Output the [X, Y] coordinate of the center of the cell containing the given text.  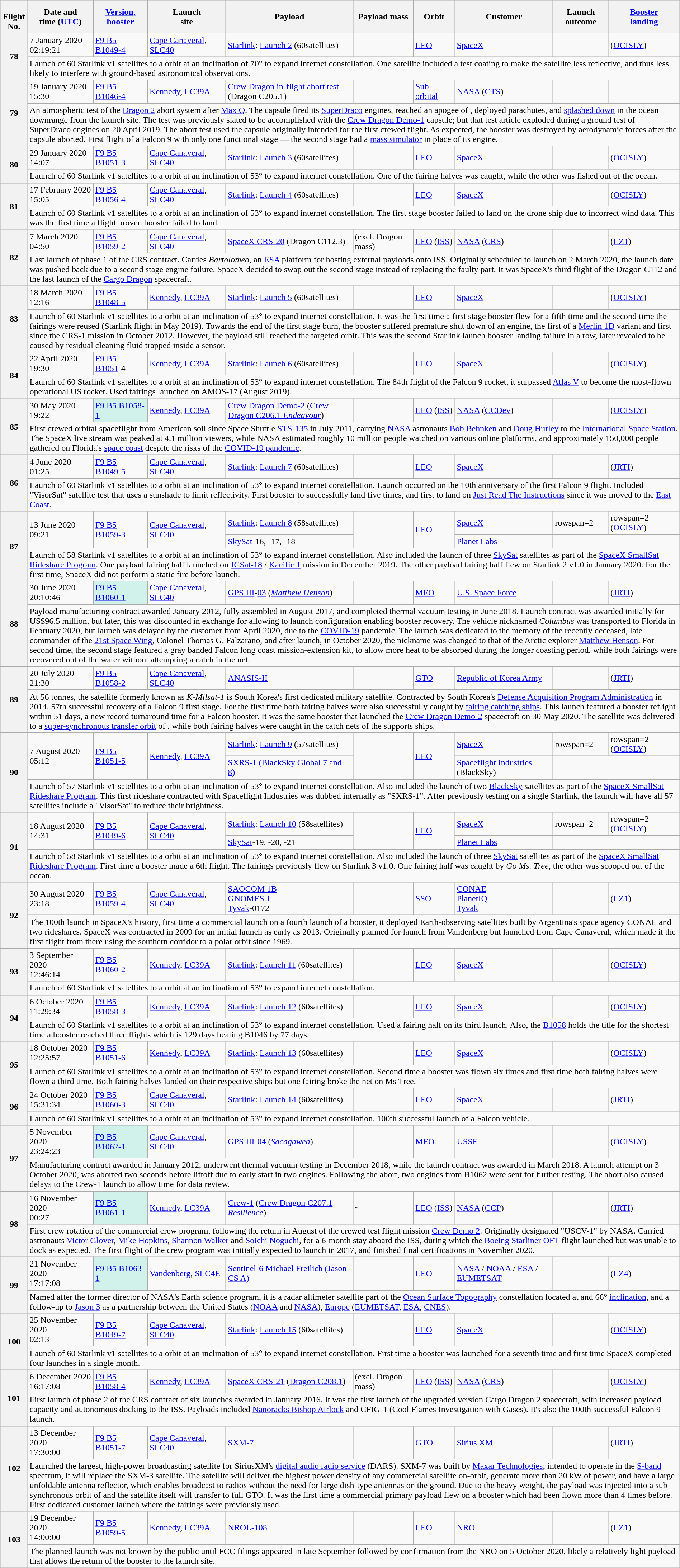
Starlink: Launch 2 (60satellites) [289, 45]
Starlink: Launch 14 (60satellites) [289, 1100]
88 [14, 624]
Orbit [434, 17]
95 [14, 1065]
F9 B5B1049-5 [121, 467]
6 October 202011:29:34 [60, 1007]
Launch of 60 Starlink v1 satellites to a orbit at an inclination of 53° to expand internet constellation. [354, 988]
94 [14, 1018]
F9 B5B1060-3 [121, 1100]
NASA (CCP) [504, 1207]
Spaceflight Industries (BlackSky) [504, 767]
F9 B5B1046-4 [121, 92]
Starlink: Launch 9 (57satellites) [289, 744]
Starlink: Launch 5 (60satellites) [289, 298]
F9 B5B1058-3 [121, 1007]
4 June 202001:25 [60, 467]
100 [14, 1341]
5 November 202023:24:23 [60, 1141]
83 [14, 319]
30 August 202023:18 [60, 899]
Starlink: Launch 10 (58satellites) [289, 824]
19 January 202015:30 [60, 92]
Republic of Korea Army [504, 678]
F9 B5B1051-4 [121, 364]
NASA (CCDev) [504, 410]
F9 B5B1051-3 [121, 158]
Boosterlanding [644, 17]
GPS III-04 (Sacagawea) [289, 1141]
F9 B5 B1058-1 [121, 410]
82 [14, 257]
17 February 202015:05 [60, 194]
~ [383, 1207]
24 October 202015:31:34 [60, 1100]
18 August 202014:31 [60, 831]
90 [14, 772]
89 [14, 699]
F9 B5B1059-4 [121, 899]
SkySat-16, -17, -18 [289, 541]
SSO [434, 899]
Date andtime (UTC) [60, 17]
13 December 202017:30:00 [60, 1443]
Flight No. [14, 17]
25 November 202002:13 [60, 1330]
F9 B5B1060-2 [121, 965]
Starlink: Launch 4 (60satellites) [289, 194]
USSF [504, 1141]
F9 B5B1058-4 [121, 1382]
Crew Dragon in-flight abort test(Dragon C205.1) [289, 92]
Starlink: Launch 6 (60satellites) [289, 364]
29 January 202014:07 [60, 158]
Customer [504, 17]
87 [14, 546]
103 [14, 1539]
7 August 202005:12 [60, 756]
30 June 202020:10:46 [60, 593]
SAOCOM 1BGNOMES 1Tyvak-0172 [289, 899]
21 November 202017:17:08 [60, 1274]
86 [14, 483]
Crew Dragon Demo-2 (Crew Dragon C206.1 Endeavour) [289, 410]
98 [14, 1224]
Payload [289, 17]
F9 B5B1051-5 [121, 756]
Starlink: Launch 8 (58satellites) [289, 523]
30 May 202019:22 [60, 410]
SXRS-1 (BlackSky Global 7 and 8) [289, 767]
F9 B5B1048-5 [121, 298]
22 April 202019:30 [60, 364]
3 September 202012:46:14 [60, 965]
F9 B5B1049-7 [121, 1330]
7 January 202002:19:21 [60, 45]
F9 B5B1059-3 [121, 530]
F9 B5 B1061-1 [121, 1207]
Starlink: Launch 12 (60satellites) [289, 1007]
81 [14, 206]
NASA / NOAA / ESA / EUMETSAT [504, 1274]
F9 B5B1051-7 [121, 1443]
SpaceX CRS-20 (Dragon C112.3) [289, 241]
F9 B5 B1062-1 [121, 1141]
99 [14, 1286]
SkySat-19, -20, -21 [289, 842]
F9 B5B1056-4 [121, 194]
ANASIS-II [289, 678]
SXM-7 [289, 1443]
F9 B5 B1063-1 [121, 1274]
Crew-1 (Crew Dragon C207.1 Resilience) [289, 1207]
F9 B5 B1060-1 [121, 593]
18 March 202012:16 [60, 298]
102 [14, 1469]
Starlink: Launch 7 (60satellites) [289, 467]
NRO [504, 1528]
91 [14, 847]
SpaceX CRS-21 (Dragon C208.1) [289, 1382]
CONAEPlanetIQTyvak [504, 899]
80 [14, 164]
18 October 202012:25:57 [60, 1053]
Starlink: Launch 13 (60satellites) [289, 1053]
F9 B5B1059-2 [121, 241]
F9 B5B1049-6 [121, 831]
Sub-orbital [434, 92]
Starlink: Launch 15 (60satellites) [289, 1330]
U.S. Space Force [504, 593]
Version,booster [121, 17]
13 June 202009:21 [60, 530]
92 [14, 915]
F9 B5B1051-6 [121, 1053]
96 [14, 1106]
GPS III-03 (Matthew Henson) [289, 593]
6 December 202016:17:08 [60, 1382]
101 [14, 1398]
84 [14, 375]
Starlink: Launch 3 (60satellites) [289, 158]
F9 B5B1049-4 [121, 45]
93 [14, 971]
16 November 202000:27 [60, 1207]
Payload mass [383, 17]
(LZ4) [644, 1274]
NROL-108 [289, 1528]
20 July 202021:30 [60, 678]
85 [14, 427]
19 December 202014:00:00 [60, 1528]
F9 B5B1059-5 [121, 1528]
F9 B5B1058-2 [121, 678]
78 [14, 57]
NASA (CTS) [504, 92]
Starlink: Launch 11 (60satellites) [289, 965]
Launchsite [187, 17]
7 March 202004:50 [60, 241]
79 [14, 113]
Sentinel-6 Michael Freilich (Jason-CS A) [289, 1274]
Vandenberg, SLC4E [187, 1274]
97 [14, 1158]
Sirius XM [504, 1443]
Launchoutcome [581, 17]
